Output the [X, Y] coordinate of the center of the cell containing the given text.  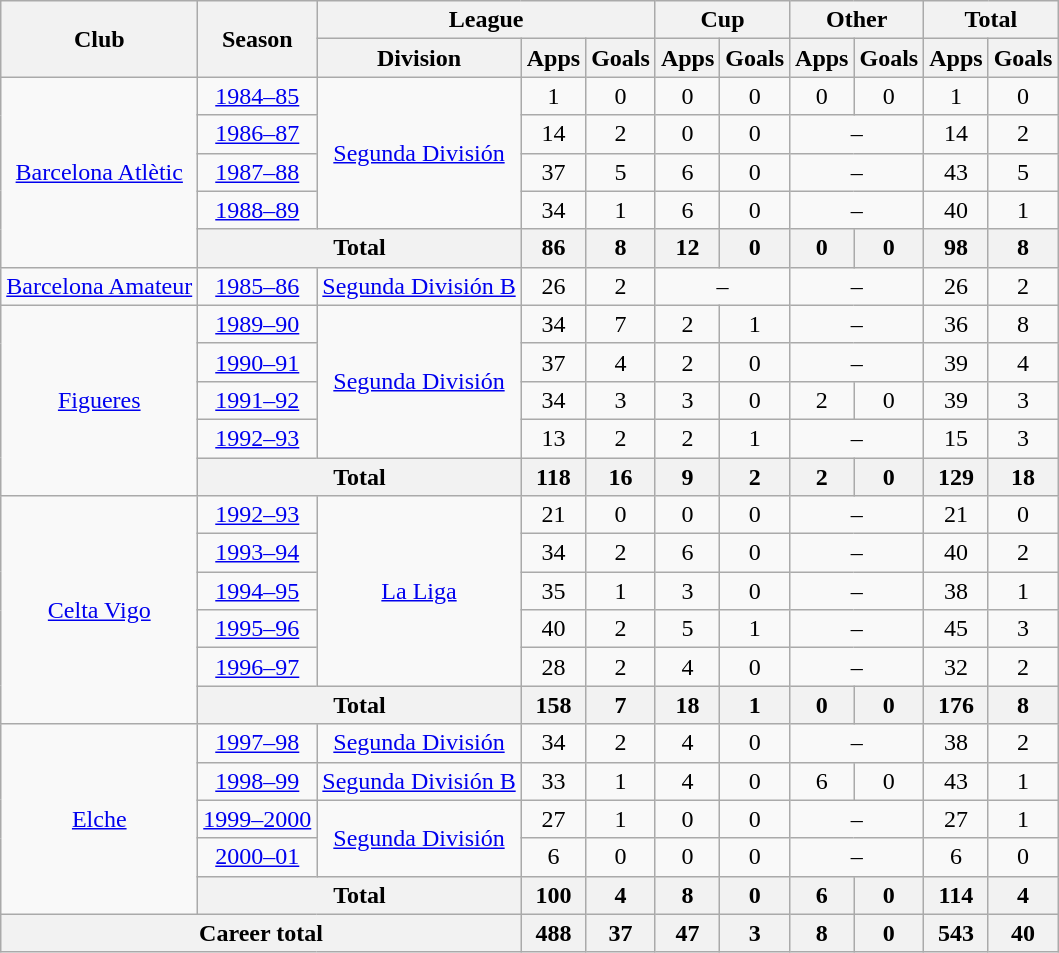
100 [553, 895]
Club [100, 39]
Other [857, 20]
Elche [100, 819]
98 [956, 248]
33 [553, 781]
1988–89 [258, 210]
Division [419, 58]
1987–88 [258, 172]
1985–86 [258, 286]
35 [553, 591]
1997–98 [258, 743]
13 [553, 438]
1998–99 [258, 781]
118 [553, 477]
Barcelona Amateur [100, 286]
Cup [722, 20]
1996–97 [258, 667]
Celta Vigo [100, 610]
32 [956, 667]
Season [258, 39]
129 [956, 477]
1994–95 [258, 591]
28 [553, 667]
47 [687, 933]
2000–01 [258, 857]
86 [553, 248]
1995–96 [258, 629]
15 [956, 438]
Barcelona Atlètic [100, 172]
9 [687, 477]
1993–94 [258, 553]
Career total [261, 933]
1999–2000 [258, 819]
League [486, 20]
488 [553, 933]
543 [956, 933]
16 [621, 477]
114 [956, 895]
1990–91 [258, 362]
176 [956, 705]
La Liga [419, 591]
12 [687, 248]
36 [956, 324]
45 [956, 629]
Figueres [100, 400]
1984–85 [258, 96]
1986–87 [258, 134]
1991–92 [258, 400]
1989–90 [258, 324]
158 [553, 705]
